From the cell containing the given text, extract its center point as (x, y) coordinate. 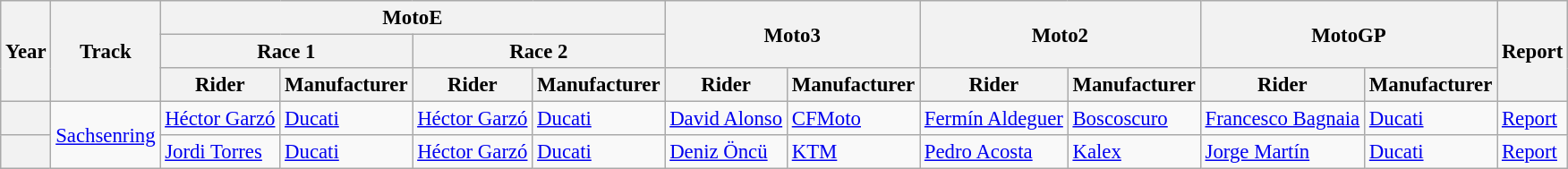
Deniz Öncü (727, 152)
Kalex (1134, 152)
David Alonso (727, 119)
MotoGP (1348, 34)
Pedro Acosta (994, 152)
Francesco Bagnaia (1282, 119)
Year (26, 52)
CFMoto (853, 119)
Sachsenring (106, 136)
Jordi Torres (220, 152)
Race 2 (539, 52)
Moto3 (793, 34)
Fermín Aldeguer (994, 119)
Jorge Martín (1282, 152)
Track (106, 52)
KTM (853, 152)
Boscoscuro (1134, 119)
MotoE (413, 18)
Race 1 (286, 52)
Moto2 (1061, 34)
